Detect which cell encompasses the target text, then output its (x, y) center coordinate. 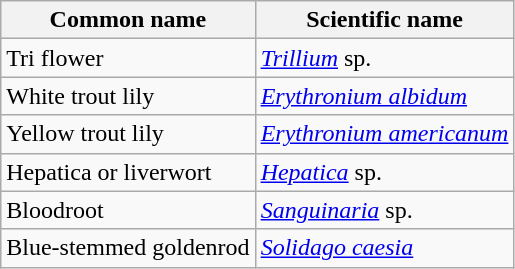
Tri flower (128, 58)
Solidago caesia (384, 248)
Yellow trout lily (128, 134)
Trillium sp. (384, 58)
Blue-stemmed goldenrod (128, 248)
Sanguinaria sp. (384, 210)
Bloodroot (128, 210)
Common name (128, 20)
Hepatica or liverwort (128, 172)
Erythronium americanum (384, 134)
Erythronium albidum (384, 96)
Hepatica sp. (384, 172)
White trout lily (128, 96)
Scientific name (384, 20)
